Provide the [X, Y] coordinate of the cell's center where the given text is located.  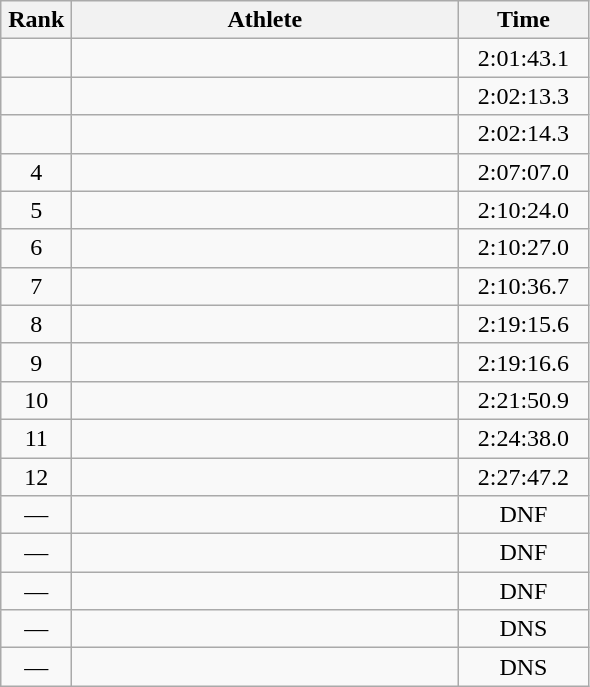
9 [36, 362]
2:19:15.6 [524, 324]
Time [524, 20]
12 [36, 477]
7 [36, 286]
2:10:27.0 [524, 248]
Athlete [265, 20]
2:27:47.2 [524, 477]
2:07:07.0 [524, 172]
10 [36, 400]
2:10:24.0 [524, 210]
2:21:50.9 [524, 400]
11 [36, 438]
2:19:16.6 [524, 362]
5 [36, 210]
2:10:36.7 [524, 286]
Rank [36, 20]
6 [36, 248]
2:02:13.3 [524, 96]
8 [36, 324]
4 [36, 172]
2:24:38.0 [524, 438]
2:02:14.3 [524, 134]
2:01:43.1 [524, 58]
